Extract the (x, y) coordinate from the center of the cell holding the provided text.  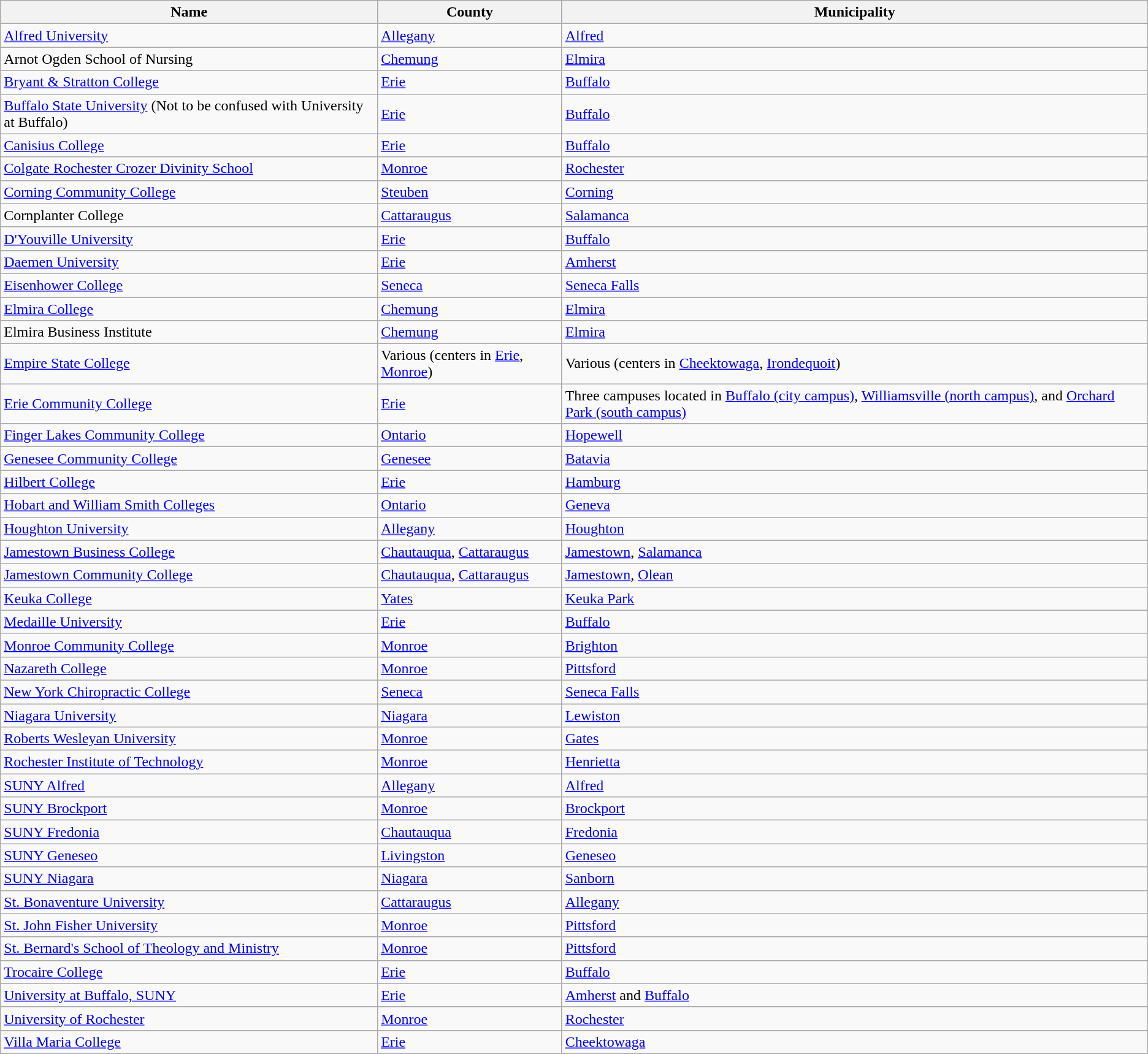
Jamestown, Salamanca (855, 552)
Bryant & Stratton College (189, 82)
Henrietta (855, 762)
SUNY Alfred (189, 785)
SUNY Niagara (189, 879)
Elmira Business Institute (189, 332)
Brighton (855, 645)
Various (centers in Cheektowaga, Irondequoit) (855, 364)
Cheektowaga (855, 1042)
Various (centers in Erie, Monroe) (470, 364)
Alfred University (189, 36)
Houghton (855, 529)
Hilbert College (189, 482)
Arnot Ogden School of Nursing (189, 59)
Nazareth College (189, 668)
Chautauqua (470, 832)
Keuka Park (855, 598)
Corning (855, 192)
Trocaire College (189, 972)
SUNY Brockport (189, 809)
Niagara University (189, 716)
Hopewell (855, 435)
Villa Maria College (189, 1042)
Hobart and William Smith Colleges (189, 505)
Roberts Wesleyan University (189, 739)
Steuben (470, 192)
St. Bernard's School of Theology and Ministry (189, 949)
Houghton University (189, 529)
Finger Lakes Community College (189, 435)
Medaille University (189, 622)
Daemen University (189, 262)
Livingston (470, 855)
Buffalo State University (Not to be confused with University at Buffalo) (189, 114)
Elmira College (189, 308)
Brockport (855, 809)
Jamestown Community College (189, 575)
Canisius College (189, 145)
SUNY Geneseo (189, 855)
Empire State College (189, 364)
Municipality (855, 12)
Fredonia (855, 832)
Geneva (855, 505)
D'Youville University (189, 239)
University of Rochester (189, 1018)
Genesee (470, 459)
Three campuses located in Buffalo (city campus), Williamsville (north campus), and Orchard Park (south campus) (855, 403)
Gates (855, 739)
Eisenhower College (189, 285)
Geneseo (855, 855)
St. John Fisher University (189, 925)
Monroe Community College (189, 645)
Colgate Rochester Crozer Divinity School (189, 169)
SUNY Fredonia (189, 832)
Lewiston (855, 716)
Name (189, 12)
Jamestown Business College (189, 552)
Yates (470, 598)
Corning Community College (189, 192)
Rochester Institute of Technology (189, 762)
County (470, 12)
Amherst and Buffalo (855, 995)
Genesee Community College (189, 459)
Jamestown, Olean (855, 575)
University at Buffalo, SUNY (189, 995)
Cornplanter College (189, 215)
Erie Community College (189, 403)
Amherst (855, 262)
New York Chiropractic College (189, 692)
Sanborn (855, 879)
St. Bonaventure University (189, 902)
Batavia (855, 459)
Keuka College (189, 598)
Hamburg (855, 482)
Salamanca (855, 215)
